Find where the given text appears and provide that cell's center as [x, y] coordinate. 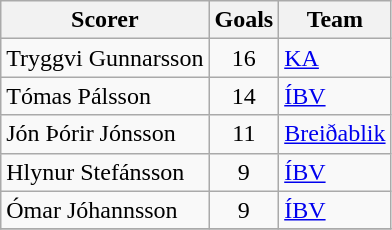
Scorer [105, 20]
Ómar Jóhannsson [105, 210]
Tómas Pálsson [105, 96]
Breiðablik [335, 134]
11 [244, 134]
Tryggvi Gunnarsson [105, 58]
Jón Þórir Jónsson [105, 134]
KA [335, 58]
Goals [244, 20]
16 [244, 58]
14 [244, 96]
Team [335, 20]
Hlynur Stefánsson [105, 172]
